Locate the cell with the specified text and output its (X, Y) center coordinate. 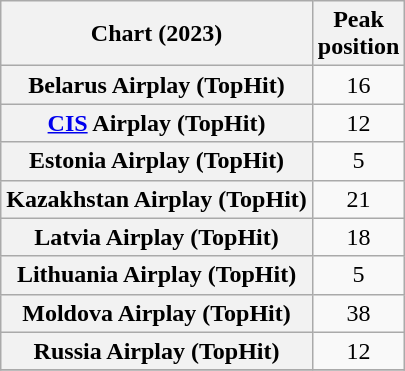
38 (358, 313)
Latvia Airplay (TopHit) (157, 237)
CIS Airplay (TopHit) (157, 123)
18 (358, 237)
Peakposition (358, 34)
Kazakhstan Airplay (TopHit) (157, 199)
Estonia Airplay (TopHit) (157, 161)
Belarus Airplay (TopHit) (157, 85)
Lithuania Airplay (TopHit) (157, 275)
Moldova Airplay (TopHit) (157, 313)
16 (358, 85)
Chart (2023) (157, 34)
Russia Airplay (TopHit) (157, 351)
21 (358, 199)
